Determine the (x, y) coordinate at the center of the cell enclosing the given text.  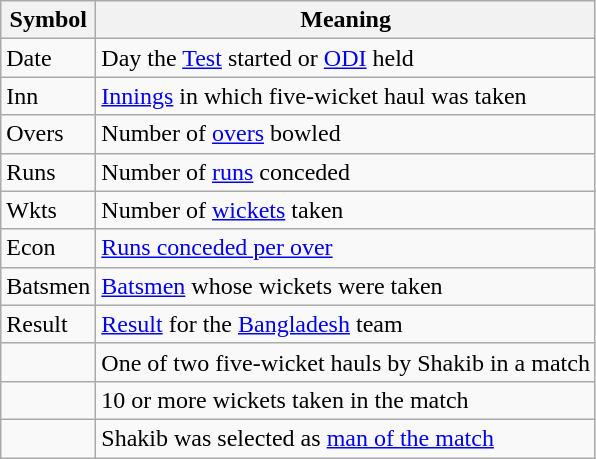
Day the Test started or ODI held (346, 58)
Date (48, 58)
Inn (48, 96)
Econ (48, 248)
Meaning (346, 20)
Runs (48, 172)
Batsmen (48, 286)
Number of overs bowled (346, 134)
Wkts (48, 210)
Symbol (48, 20)
Number of wickets taken (346, 210)
Batsmen whose wickets were taken (346, 286)
Shakib was selected as man of the match (346, 438)
Result (48, 324)
Overs (48, 134)
Number of runs conceded (346, 172)
One of two five-wicket hauls by Shakib in a match (346, 362)
10 or more wickets taken in the match (346, 400)
Runs conceded per over (346, 248)
Result for the Bangladesh team (346, 324)
Innings in which five-wicket haul was taken (346, 96)
